Locate the cell with the specified text and output its (X, Y) center coordinate. 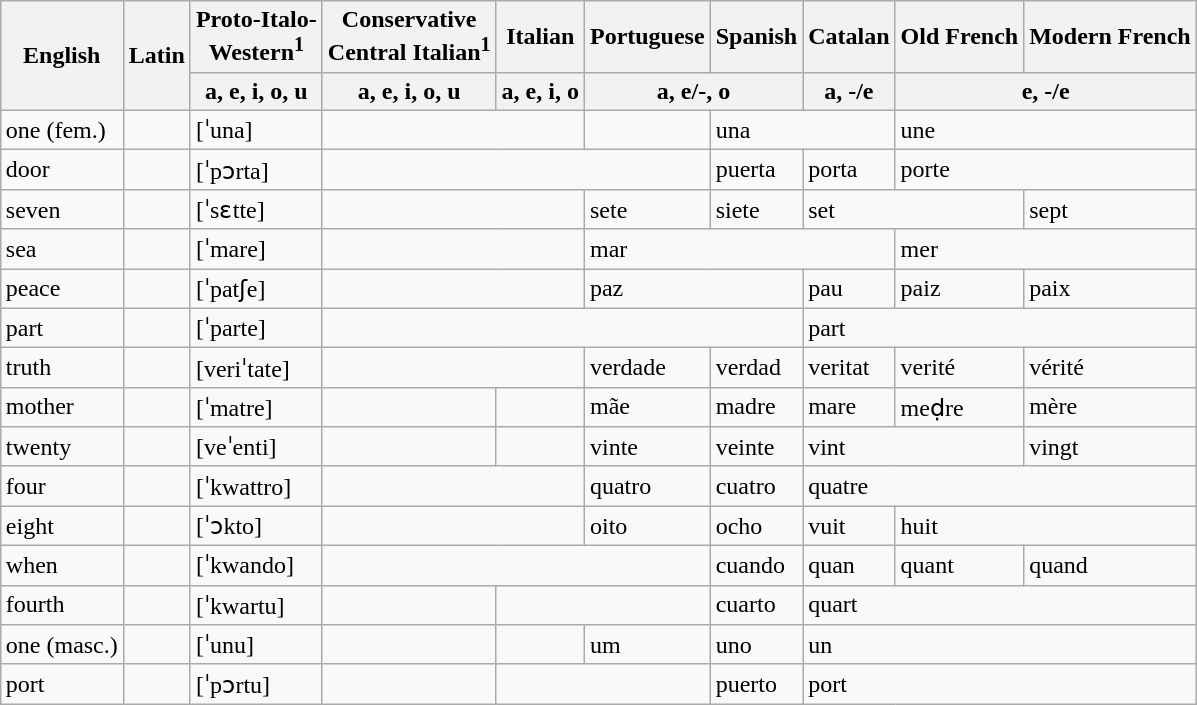
ocho (756, 526)
quart (1000, 605)
mother (62, 407)
vinte (647, 447)
English (62, 56)
e, -/e (1046, 91)
madre (756, 407)
Catalan (849, 37)
[ˈuna] (256, 130)
verdade (647, 368)
verdad (756, 368)
Proto-Italo-Western1 (256, 37)
twenty (62, 447)
porta (849, 170)
mar (740, 249)
siete (756, 209)
vérité (1110, 368)
Spanish (756, 37)
one (masc.) (62, 645)
quatro (647, 486)
pau (849, 289)
fourth (62, 605)
Italian (540, 37)
vuit (849, 526)
[ˈparte] (256, 328)
quan (849, 566)
cuarto (756, 605)
puerta (756, 170)
meḍre (960, 407)
ConservativeCentral Italian1 (409, 37)
peace (62, 289)
cuatro (756, 486)
[ˈkwattro] (256, 486)
um (647, 645)
vingt (1110, 447)
Modern French (1110, 37)
Latin (156, 56)
Old French (960, 37)
four (62, 486)
porte (1046, 170)
mer (1046, 249)
[ˈkwando] (256, 566)
une (1046, 130)
[ˈkwartu] (256, 605)
una (802, 130)
un (1000, 645)
veinte (756, 447)
quatre (1000, 486)
vint (914, 447)
a, e/-, o (693, 91)
one (fem.) (62, 130)
[ˈpɔrta] (256, 170)
seven (62, 209)
quand (1110, 566)
when (62, 566)
mare (849, 407)
[ˈmatre] (256, 407)
mère (1110, 407)
sept (1110, 209)
a, -/e (849, 91)
verité (960, 368)
puerto (756, 684)
huit (1046, 526)
door (62, 170)
oito (647, 526)
sea (62, 249)
truth (62, 368)
Portuguese (647, 37)
[ˈunu] (256, 645)
[ˈsɛtte] (256, 209)
set (914, 209)
[ˈpatʃe] (256, 289)
paiz (960, 289)
mãe (647, 407)
paix (1110, 289)
cuando (756, 566)
[veˈenti] (256, 447)
quant (960, 566)
[ˈmare] (256, 249)
sete (647, 209)
[veriˈtate] (256, 368)
[ˈpɔrtu] (256, 684)
uno (756, 645)
a, e, i, o (540, 91)
eight (62, 526)
[ˈɔkto] (256, 526)
veritat (849, 368)
paz (693, 289)
